Extract the [x, y] coordinate from the center of the cell holding the provided text.  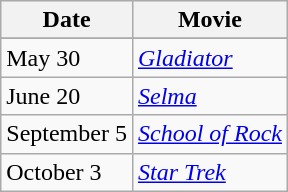
October 3 [67, 172]
September 5 [67, 134]
June 20 [67, 96]
School of Rock [210, 134]
Gladiator [210, 58]
Movie [210, 20]
Star Trek [210, 172]
Date [67, 20]
Selma [210, 96]
May 30 [67, 58]
